Capture the cell that displays the provided text and extract its (X, Y) central coordinate. 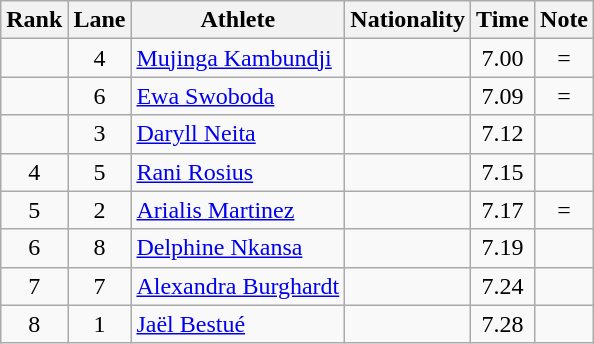
Athlete (238, 20)
Jaël Bestué (238, 324)
7.28 (503, 324)
7.09 (503, 96)
Daryll Neita (238, 134)
Arialis Martinez (238, 210)
Time (503, 20)
3 (100, 134)
1 (100, 324)
Nationality (408, 20)
7.15 (503, 172)
7.24 (503, 286)
7.17 (503, 210)
Delphine Nkansa (238, 248)
7.19 (503, 248)
Mujinga Kambundji (238, 58)
2 (100, 210)
Alexandra Burghardt (238, 286)
Note (564, 20)
Lane (100, 20)
Rank (34, 20)
7.12 (503, 134)
Rani Rosius (238, 172)
7.00 (503, 58)
Ewa Swoboda (238, 96)
